Scan for the cell matching the given text and deliver its (x, y) coordinate at center. 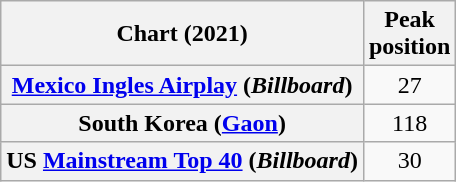
Mexico Ingles Airplay (Billboard) (182, 85)
US Mainstream Top 40 (Billboard) (182, 161)
118 (409, 123)
30 (409, 161)
27 (409, 85)
Chart (2021) (182, 34)
Peakposition (409, 34)
South Korea (Gaon) (182, 123)
